Detect which cell encompasses the target text, then output its [x, y] center coordinate. 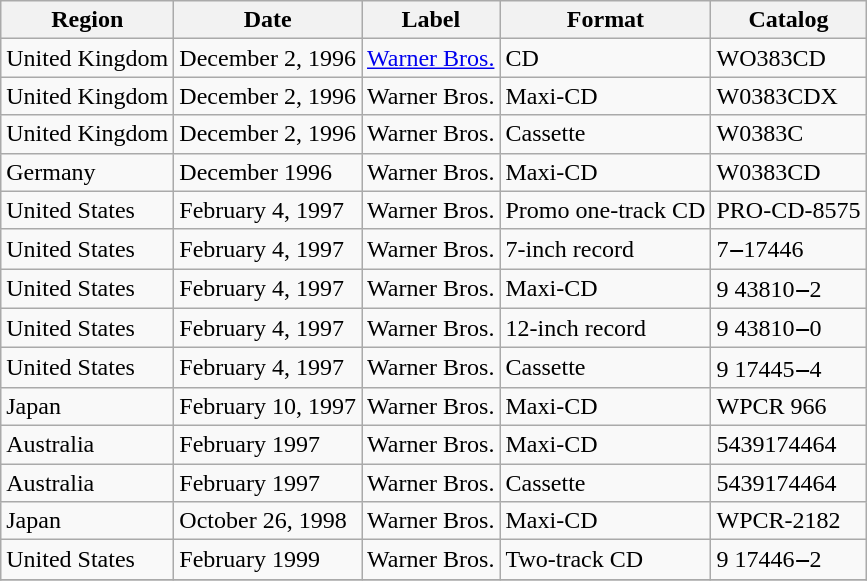
9 17446‒2 [788, 560]
Date [268, 20]
W0383CDX [788, 96]
Two-track CD [606, 560]
CD [606, 58]
7-inch record [606, 249]
PRO-CD-8575 [788, 210]
October 26, 1998 [268, 521]
9 17445‒4 [788, 368]
Catalog [788, 20]
Germany [88, 172]
Format [606, 20]
February 10, 1997 [268, 406]
7‒17446 [788, 249]
W0383CD [788, 172]
W0383C [788, 134]
9 43810‒0 [788, 328]
WO383CD [788, 58]
Promo one-track CD [606, 210]
Label [431, 20]
December 1996 [268, 172]
12-inch record [606, 328]
February 1999 [268, 560]
9 43810‒2 [788, 289]
WPCR 966 [788, 406]
WPCR-2182 [788, 521]
Region [88, 20]
